Search for the cell housing the specified text and yield its (X, Y) center coordinate. 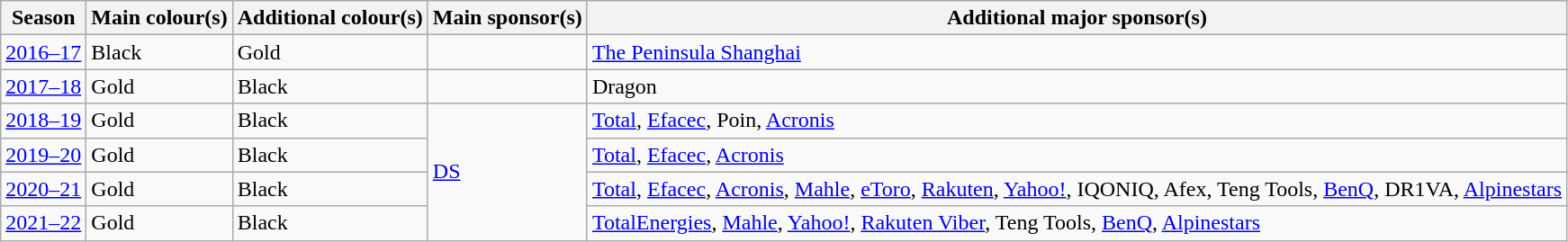
2016–17 (43, 52)
Total, Efacec, Acronis (1077, 155)
TotalEnergies, Mahle, Yahoo!, Rakuten Viber, Teng Tools, BenQ, Alpinestars (1077, 223)
2021–22 (43, 223)
2019–20 (43, 155)
Main sponsor(s) (508, 18)
Main colour(s) (159, 18)
2020–21 (43, 189)
Additional colour(s) (329, 18)
Dragon (1077, 86)
Additional major sponsor(s) (1077, 18)
DS (508, 172)
2018–19 (43, 121)
Total, Efacec, Poin, Acronis (1077, 121)
Season (43, 18)
The Peninsula Shanghai (1077, 52)
2017–18 (43, 86)
Total, Efacec, Acronis, Mahle, eToro, Rakuten, Yahoo!, IQONIQ, Afex, Teng Tools, BenQ, DR1VA, Alpinestars (1077, 189)
